Provide the (X, Y) coordinate of the cell's center where the given text is located.  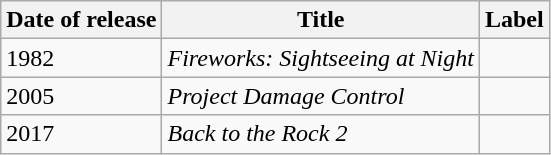
Fireworks: Sightseeing at Night (320, 58)
2017 (82, 134)
Date of release (82, 20)
Back to the Rock 2 (320, 134)
2005 (82, 96)
1982 (82, 58)
Label (514, 20)
Project Damage Control (320, 96)
Title (320, 20)
